Output the [X, Y] coordinate of the center of the cell containing the given text.  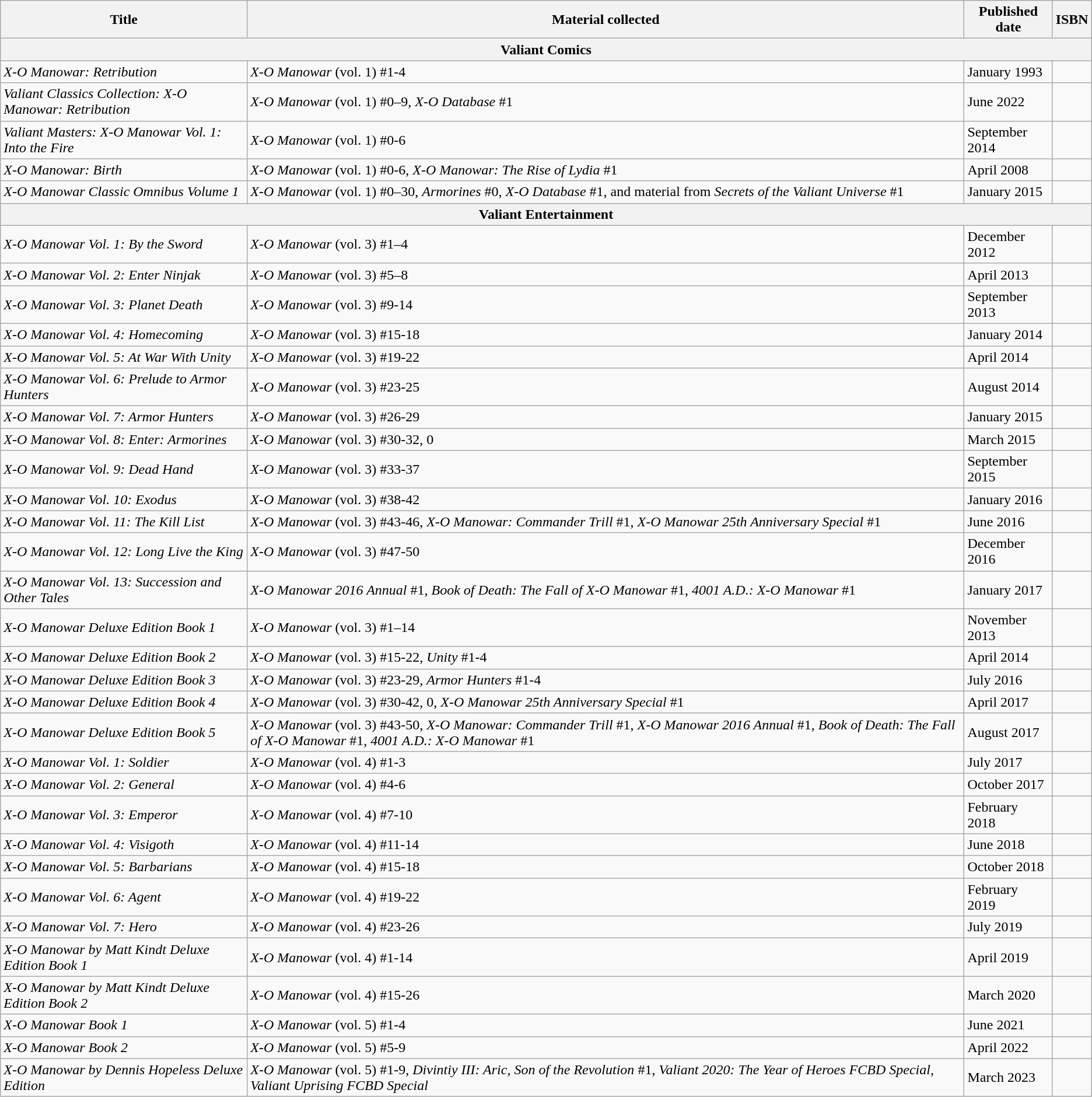
X-O Manowar by Matt Kindt Deluxe Edition Book 2 [124, 995]
June 2016 [1008, 522]
X-O Manowar (vol. 1) #0-6 [605, 140]
X-O Manowar (vol. 3) #1–4 [605, 244]
X-O Manowar 2016 Annual #1, Book of Death: The Fall of X-O Manowar #1, 4001 A.D.: X-O Manowar #1 [605, 589]
X-O Manowar (vol. 3) #5–8 [605, 274]
April 2008 [1008, 170]
X-O Manowar (vol. 5) #5-9 [605, 1047]
X-O Manowar Vol. 9: Dead Hand [124, 469]
April 2013 [1008, 274]
X-O Manowar Vol. 7: Hero [124, 927]
July 2019 [1008, 927]
July 2017 [1008, 762]
X-O Manowar Vol. 11: The Kill List [124, 522]
X-O Manowar (vol. 4) #11-14 [605, 845]
X-O Manowar (vol. 4) #23-26 [605, 927]
X-O Manowar Vol. 6: Agent [124, 897]
August 2017 [1008, 732]
March 2015 [1008, 439]
X-O Manowar (vol. 3) #43-46, X-O Manowar: Commander Trill #1, X-O Manowar 25th Anniversary Special #1 [605, 522]
X-O Manowar (vol. 3) #30-42, 0, X-O Manowar 25th Anniversary Special #1 [605, 702]
August 2014 [1008, 387]
September 2014 [1008, 140]
X-O Manowar Vol. 4: Homecoming [124, 334]
April 2017 [1008, 702]
January 1993 [1008, 72]
X-O Manowar (vol. 3) #1–14 [605, 628]
X-O Manowar (vol. 3) #15-18 [605, 334]
Valiant Comics [546, 50]
January 2014 [1008, 334]
Valiant Entertainment [546, 214]
X-O Manowar Deluxe Edition Book 2 [124, 658]
February 2018 [1008, 815]
X-O Manowar (vol. 1) #1-4 [605, 72]
X-O Manowar by Matt Kindt Deluxe Edition Book 1 [124, 957]
X-O Manowar Vol. 1: By the Sword [124, 244]
X-O Manowar Deluxe Edition Book 4 [124, 702]
March 2023 [1008, 1077]
X-O Manowar Vol. 3: Planet Death [124, 305]
September 2013 [1008, 305]
X-O Manowar (vol. 4) #1-3 [605, 762]
X-O Manowar Vol. 6: Prelude to Armor Hunters [124, 387]
Title [124, 20]
X-O Manowar (vol. 4) #15-26 [605, 995]
X-O Manowar (vol. 3) #15-22, Unity #1-4 [605, 658]
X-O Manowar Vol. 5: At War With Unity [124, 357]
October 2017 [1008, 784]
January 2016 [1008, 499]
X-O Manowar Vol. 10: Exodus [124, 499]
X-O Manowar: Birth [124, 170]
X-O Manowar (vol. 4) #19-22 [605, 897]
X-O Manowar by Dennis Hopeless Deluxe Edition [124, 1077]
X-O Manowar Vol. 8: Enter: Armorines [124, 439]
December 2016 [1008, 552]
X-O Manowar (vol. 3) #26-29 [605, 417]
Valiant Masters: X-O Manowar Vol. 1: Into the Fire [124, 140]
X-O Manowar (vol. 5) #1-9, Divintiy III: Aric, Son of the Revolution #1, Valiant 2020: The Year of Heroes FCBD Special, Valiant Uprising FCBD Special [605, 1077]
X-O Manowar Vol. 13: Succession and Other Tales [124, 589]
X-O Manowar Vol. 12: Long Live the King [124, 552]
X-O Manowar Vol. 2: General [124, 784]
Material collected [605, 20]
March 2020 [1008, 995]
X-O Manowar (vol. 3) #38-42 [605, 499]
Published date [1008, 20]
X-O Manowar Book 1 [124, 1025]
September 2015 [1008, 469]
June 2018 [1008, 845]
X-O Manowar Classic Omnibus Volume 1 [124, 192]
X-O Manowar (vol. 3) #47-50 [605, 552]
X-O Manowar (vol. 3) #23-29, Armor Hunters #1-4 [605, 680]
X-O Manowar Vol. 2: Enter Ninjak [124, 274]
X-O Manowar (vol. 3) #19-22 [605, 357]
X-O Manowar (vol. 5) #1-4 [605, 1025]
June 2022 [1008, 102]
X-O Manowar (vol. 1) #0–9, X-O Database #1 [605, 102]
X-O Manowar (vol. 3) #30-32, 0 [605, 439]
X-O Manowar Deluxe Edition Book 5 [124, 732]
April 2022 [1008, 1047]
X-O Manowar (vol. 4) #7-10 [605, 815]
ISBN [1072, 20]
X-O Manowar (vol. 4) #4-6 [605, 784]
X-O Manowar: Retribution [124, 72]
January 2017 [1008, 589]
X-O Manowar Deluxe Edition Book 3 [124, 680]
October 2018 [1008, 867]
X-O Manowar (vol. 1) #0–30, Armorines #0, X-O Database #1, and material from Secrets of the Valiant Universe #1 [605, 192]
December 2012 [1008, 244]
X-O Manowar (vol. 3) #33-37 [605, 469]
X-O Manowar (vol. 4) #1-14 [605, 957]
X-O Manowar Vol. 5: Barbarians [124, 867]
X-O Manowar (vol. 4) #15-18 [605, 867]
X-O Manowar Book 2 [124, 1047]
X-O Manowar Vol. 3: Emperor [124, 815]
X-O Manowar Vol. 1: Soldier [124, 762]
X-O Manowar (vol. 3) #9-14 [605, 305]
April 2019 [1008, 957]
February 2019 [1008, 897]
November 2013 [1008, 628]
Valiant Classics Collection: X-O Manowar: Retribution [124, 102]
July 2016 [1008, 680]
June 2021 [1008, 1025]
X-O Manowar (vol. 3) #23-25 [605, 387]
X-O Manowar (vol. 1) #0-6, X-O Manowar: The Rise of Lydia #1 [605, 170]
X-O Manowar Vol. 4: Visigoth [124, 845]
X-O Manowar Vol. 7: Armor Hunters [124, 417]
X-O Manowar Deluxe Edition Book 1 [124, 628]
